Detect which cell encompasses the target text, then output its [x, y] center coordinate. 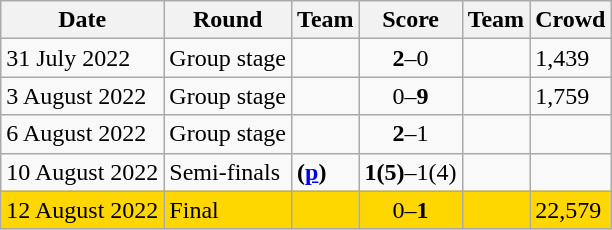
1,439 [570, 58]
12 August 2022 [82, 210]
6 August 2022 [82, 134]
Round [228, 20]
Semi-finals [228, 172]
3 August 2022 [82, 96]
0–1 [410, 210]
Date [82, 20]
Crowd [570, 20]
1(5)–1(4) [410, 172]
2–0 [410, 58]
22,579 [570, 210]
Final [228, 210]
2–1 [410, 134]
31 July 2022 [82, 58]
(p) [326, 172]
10 August 2022 [82, 172]
0–9 [410, 96]
Score [410, 20]
1,759 [570, 96]
